Pinpoint the cell where the given text exists, returning its (x, y) midpoint coordinate. 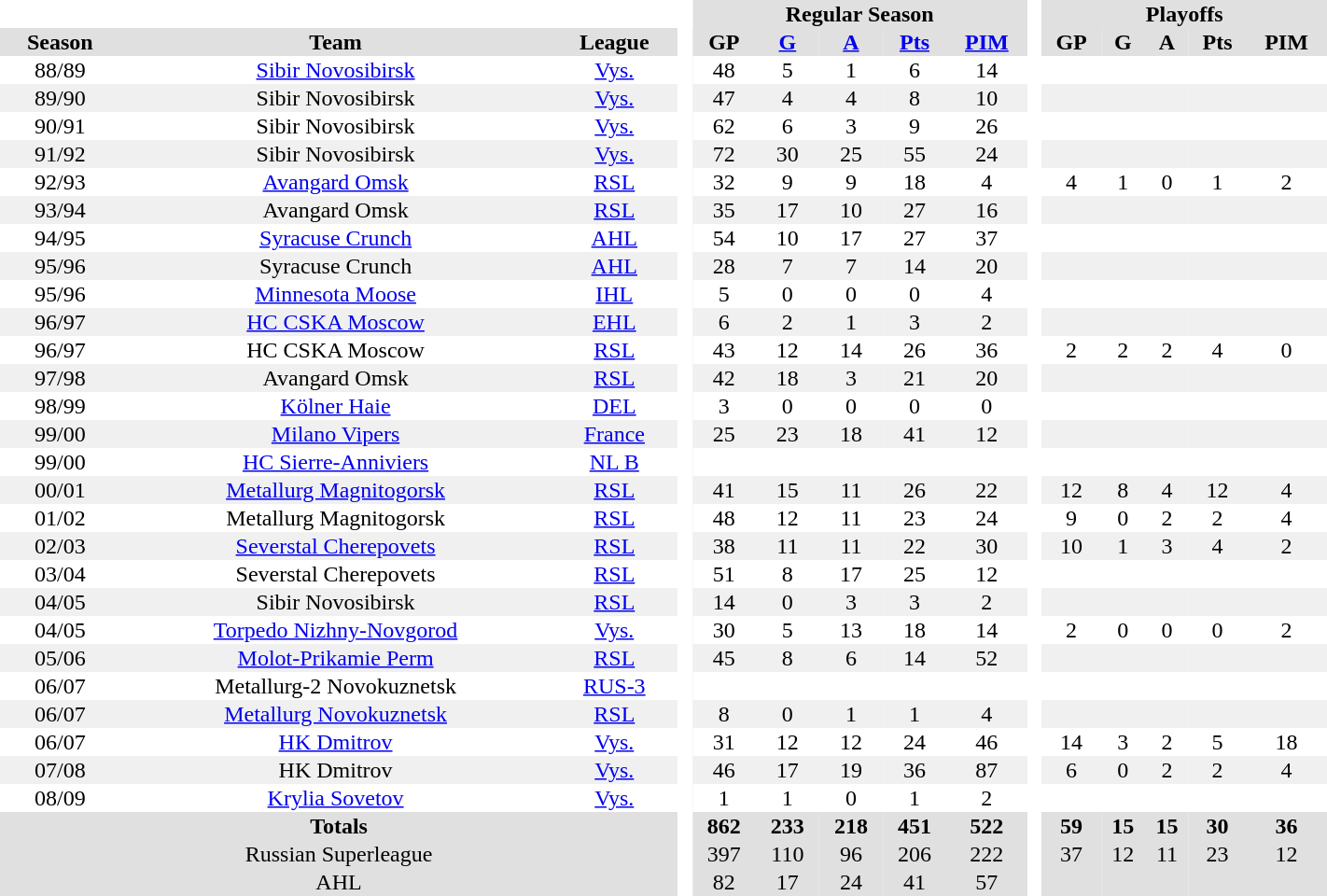
16 (987, 210)
45 (724, 658)
05/06 (60, 658)
Minnesota Moose (336, 294)
Metallurg Novokuznetsk (336, 714)
72 (724, 154)
08/09 (60, 798)
94/95 (60, 238)
07/08 (60, 770)
87 (987, 770)
Metallurg-2 Novokuznetsk (336, 686)
862 (724, 826)
Molot-Prikamie Perm (336, 658)
62 (724, 126)
89/90 (60, 98)
52 (987, 658)
93/94 (60, 210)
02/03 (60, 546)
Russian Superleague (339, 854)
Krylia Sovetov (336, 798)
96 (851, 854)
522 (987, 826)
51 (724, 574)
43 (724, 350)
01/02 (60, 518)
90/91 (60, 126)
RUS-3 (615, 686)
Team (336, 42)
54 (724, 238)
League (615, 42)
59 (1071, 826)
451 (915, 826)
HC Sierre-Anniviers (336, 462)
00/01 (60, 490)
397 (724, 854)
Regular Season (860, 14)
31 (724, 742)
EHL (615, 322)
Playoffs (1184, 14)
82 (724, 882)
55 (915, 154)
35 (724, 210)
Season (60, 42)
233 (788, 826)
222 (987, 854)
Torpedo Nizhny-Novgorod (336, 630)
92/93 (60, 182)
88/89 (60, 70)
57 (987, 882)
47 (724, 98)
Kölner Haie (336, 406)
42 (724, 378)
Milano Vipers (336, 434)
32 (724, 182)
110 (788, 854)
France (615, 434)
218 (851, 826)
98/99 (60, 406)
DEL (615, 406)
97/98 (60, 378)
Totals (339, 826)
13 (851, 630)
28 (724, 266)
206 (915, 854)
03/04 (60, 574)
21 (915, 378)
IHL (615, 294)
19 (851, 770)
38 (724, 546)
NL B (615, 462)
91/92 (60, 154)
